Determine the [X, Y] coordinate at the center of the cell enclosing the given text.  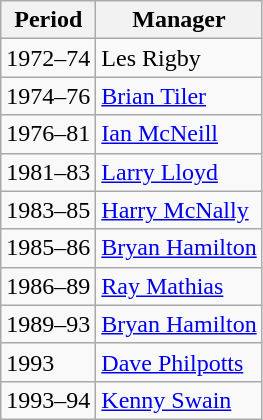
1986–89 [48, 286]
Larry Lloyd [179, 172]
1993–94 [48, 400]
1972–74 [48, 58]
1983–85 [48, 210]
Ian McNeill [179, 134]
1974–76 [48, 96]
1989–93 [48, 324]
1985–86 [48, 248]
Kenny Swain [179, 400]
Period [48, 20]
Les Rigby [179, 58]
1993 [48, 362]
Dave Philpotts [179, 362]
Manager [179, 20]
Brian Tiler [179, 96]
Ray Mathias [179, 286]
1976–81 [48, 134]
Harry McNally [179, 210]
1981–83 [48, 172]
